From the cell containing the given text, extract its center point as (X, Y) coordinate. 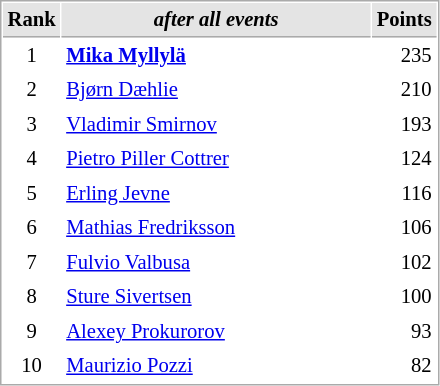
Bjørn Dæhlie (216, 90)
Vladimir Smirnov (216, 124)
10 (32, 366)
Pietro Piller Cottrer (216, 158)
9 (32, 332)
235 (404, 56)
100 (404, 296)
after all events (216, 20)
2 (32, 90)
6 (32, 228)
Mathias Fredriksson (216, 228)
Rank (32, 20)
Alexey Prokurorov (216, 332)
Sture Sivertsen (216, 296)
Erling Jevne (216, 194)
3 (32, 124)
5 (32, 194)
210 (404, 90)
Points (404, 20)
106 (404, 228)
102 (404, 262)
Fulvio Valbusa (216, 262)
93 (404, 332)
193 (404, 124)
124 (404, 158)
Mika Myllylä (216, 56)
4 (32, 158)
Maurizio Pozzi (216, 366)
1 (32, 56)
7 (32, 262)
8 (32, 296)
82 (404, 366)
116 (404, 194)
